Output the [x, y] coordinate of the center of the cell containing the given text.  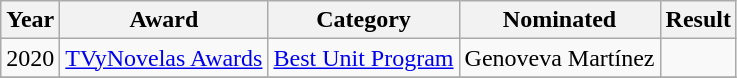
Nominated [560, 20]
Award [164, 20]
Best Unit Program [364, 58]
TVyNovelas Awards [164, 58]
Genoveva Martínez [560, 58]
2020 [30, 58]
Result [698, 20]
Category [364, 20]
Year [30, 20]
